Extract the [X, Y] coordinate from the center of the cell holding the provided text.  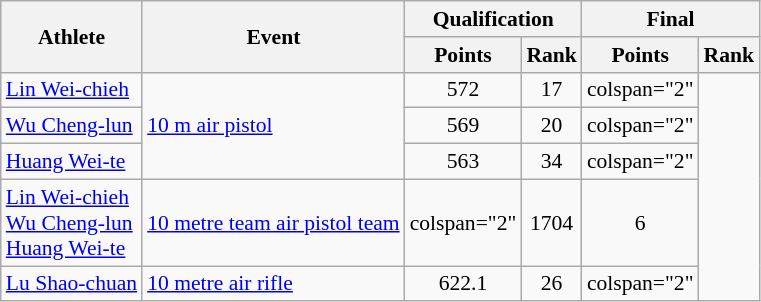
Event [273, 36]
10 m air pistol [273, 126]
1704 [552, 222]
17 [552, 90]
10 metre team air pistol team [273, 222]
6 [640, 222]
622.1 [464, 284]
Qualification [494, 19]
572 [464, 90]
Lu Shao-chuan [72, 284]
Wu Cheng-lun [72, 126]
Lin Wei-chiehWu Cheng-lunHuang Wei-te [72, 222]
26 [552, 284]
Athlete [72, 36]
10 metre air rifle [273, 284]
Huang Wei-te [72, 162]
Lin Wei-chieh [72, 90]
Final [670, 19]
20 [552, 126]
34 [552, 162]
563 [464, 162]
569 [464, 126]
